Determine the [X, Y] coordinate at the center of the cell enclosing the given text.  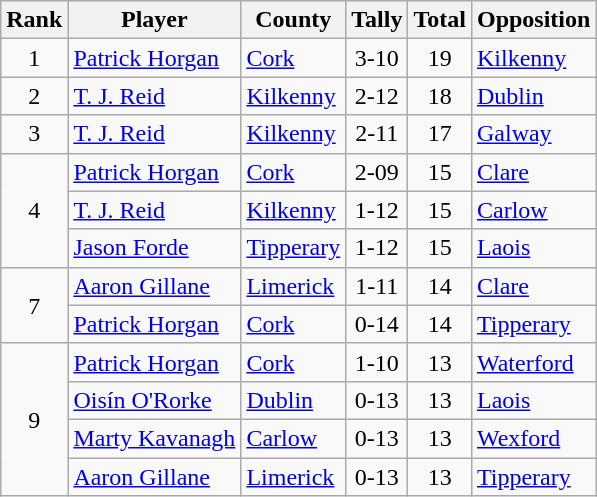
Total [440, 20]
19 [440, 58]
7 [34, 305]
Player [154, 20]
County [294, 20]
Opposition [533, 20]
2-11 [377, 134]
Jason Forde [154, 248]
1 [34, 58]
1-11 [377, 286]
3 [34, 134]
Oisín O'Rorke [154, 400]
18 [440, 96]
4 [34, 210]
Marty Kavanagh [154, 438]
0-14 [377, 324]
2-09 [377, 172]
Galway [533, 134]
17 [440, 134]
Waterford [533, 362]
Tally [377, 20]
9 [34, 419]
1-10 [377, 362]
Rank [34, 20]
2-12 [377, 96]
Wexford [533, 438]
3-10 [377, 58]
2 [34, 96]
